Find where the given text appears and provide that cell's center as (X, Y) coordinate. 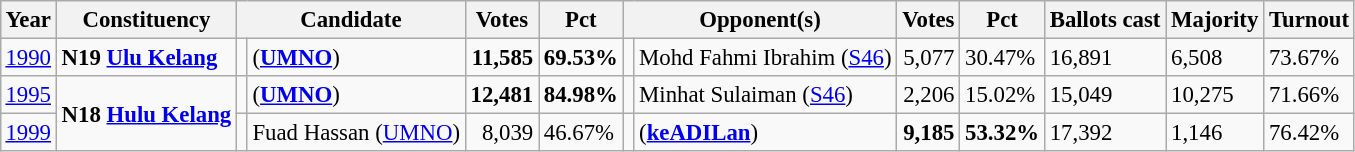
15.02% (1002, 95)
Turnout (1310, 20)
53.32% (1002, 133)
1990 (28, 57)
N18 Hulu Kelang (146, 114)
Minhat Sulaiman (S46) (766, 95)
1999 (28, 133)
6,508 (1215, 57)
73.67% (1310, 57)
Mohd Fahmi Ibrahim (S46) (766, 57)
69.53% (582, 57)
Constituency (146, 20)
N19 Ulu Kelang (146, 57)
5,077 (928, 57)
15,049 (1104, 95)
30.47% (1002, 57)
12,481 (502, 95)
Candidate (352, 20)
Fuad Hassan (UMNO) (356, 133)
Year (28, 20)
8,039 (502, 133)
16,891 (1104, 57)
1995 (28, 95)
1,146 (1215, 133)
Ballots cast (1104, 20)
Majority (1215, 20)
2,206 (928, 95)
71.66% (1310, 95)
76.42% (1310, 133)
(keADILan) (766, 133)
11,585 (502, 57)
84.98% (582, 95)
9,185 (928, 133)
10,275 (1215, 95)
46.67% (582, 133)
17,392 (1104, 133)
Opponent(s) (760, 20)
